Extract the (x, y) coordinate from the center of the cell holding the provided text.  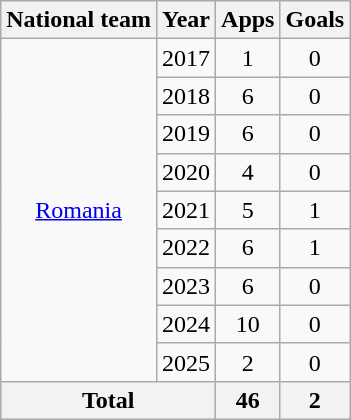
Apps (248, 20)
2020 (186, 172)
2024 (186, 324)
Year (186, 20)
10 (248, 324)
2025 (186, 362)
Goals (315, 20)
Romania (79, 210)
2018 (186, 96)
4 (248, 172)
2017 (186, 58)
46 (248, 400)
2019 (186, 134)
Total (108, 400)
2022 (186, 248)
2021 (186, 210)
National team (79, 20)
5 (248, 210)
2023 (186, 286)
